Scan for the cell matching the given text and deliver its [X, Y] coordinate at center. 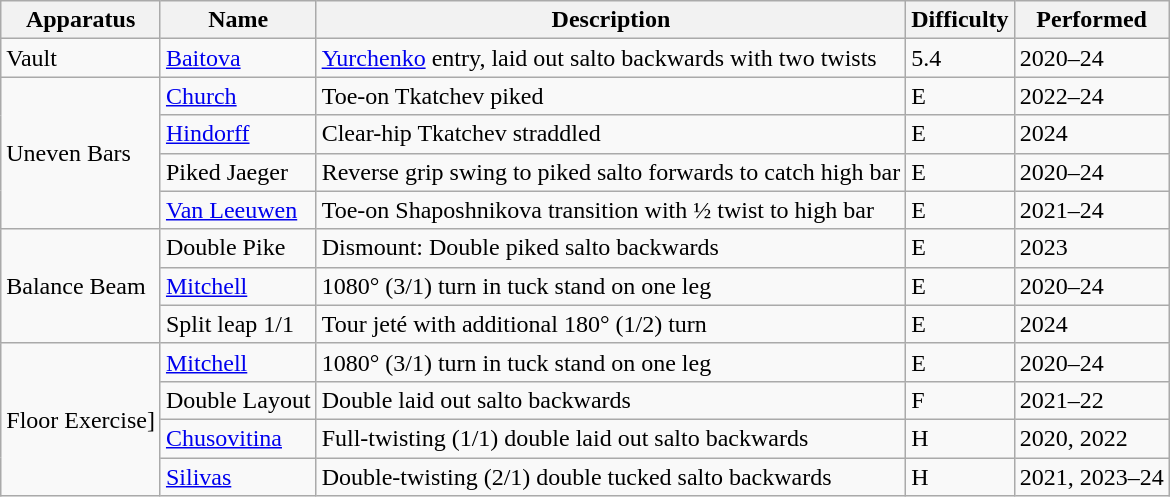
Reverse grip swing to piked salto forwards to catch high bar [611, 172]
Apparatus [81, 20]
Chusovitina [238, 438]
Double Layout [238, 400]
Double-twisting (2/1) double tucked salto backwards [611, 477]
2023 [1092, 248]
Performed [1092, 20]
Double laid out salto backwards [611, 400]
2020, 2022 [1092, 438]
Name [238, 20]
Balance Beam [81, 286]
Clear-hip Tkatchev straddled [611, 134]
Tour jeté with additional 180° (1/2) turn [611, 324]
2022–24 [1092, 96]
Vault [81, 58]
Toe-on Tkatchev piked [611, 96]
F [960, 400]
Uneven Bars [81, 153]
Yurchenko entry, laid out salto backwards with two twists [611, 58]
Silivas [238, 477]
Split leap 1/1 [238, 324]
Van Leeuwen [238, 210]
2021–24 [1092, 210]
Difficulty [960, 20]
5.4 [960, 58]
Dismount: Double piked salto backwards [611, 248]
Double Pike [238, 248]
Piked Jaeger [238, 172]
Baitova [238, 58]
Floor Exercise] [81, 419]
Description [611, 20]
Hindorff [238, 134]
Church [238, 96]
Full-twisting (1/1) double laid out salto backwards [611, 438]
Toe-on Shaposhnikova transition with ½ twist to high bar [611, 210]
2021–22 [1092, 400]
2021, 2023–24 [1092, 477]
